Detect which cell encompasses the target text, then output its (X, Y) center coordinate. 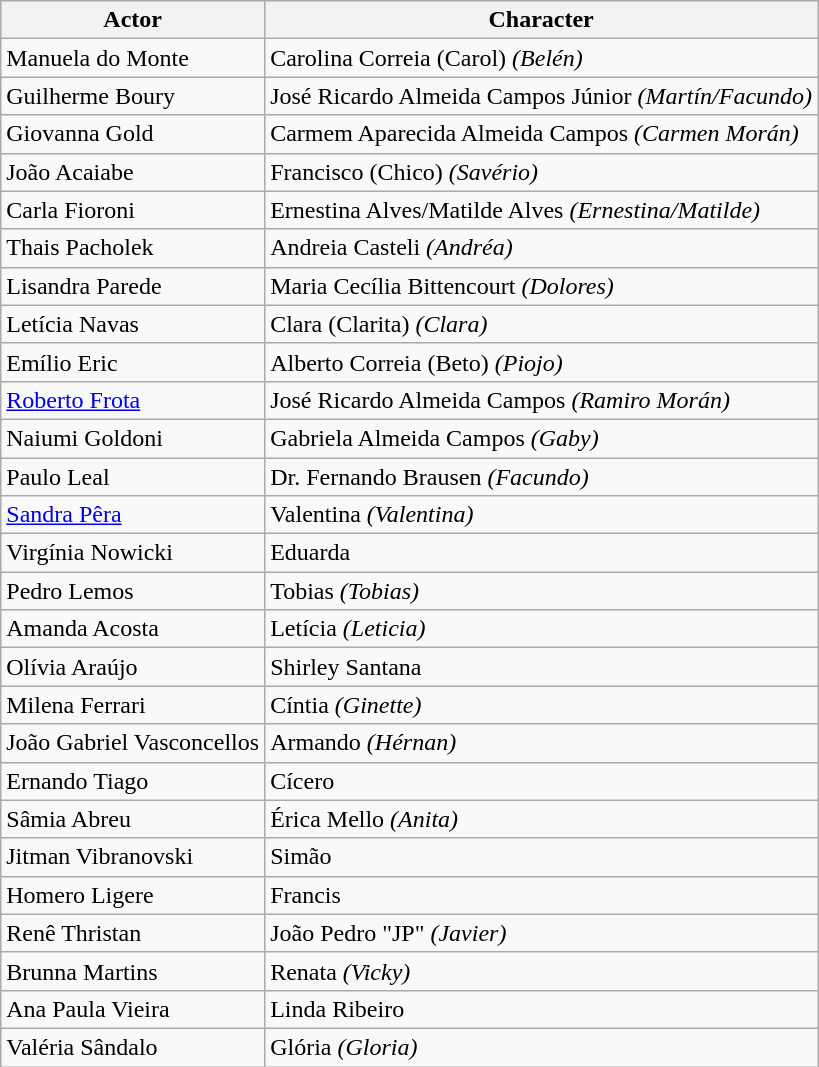
Giovanna Gold (133, 134)
Gabriela Almeida Campos (Gaby) (542, 438)
Renata (Vicky) (542, 971)
Andreia Casteli (Andréa) (542, 248)
Paulo Leal (133, 477)
Ana Paula Vieira (133, 1009)
Francisco (Chico) (Savério) (542, 172)
Guilherme Boury (133, 96)
Pedro Lemos (133, 591)
Carolina Correia (Carol) (Belén) (542, 58)
Milena Ferrari (133, 705)
João Pedro "JP" (Javier) (542, 933)
Cícero (542, 781)
João Gabriel Vasconcellos (133, 743)
Clara (Clarita) (Clara) (542, 324)
Valéria Sândalo (133, 1047)
José Ricardo Almeida Campos (Ramiro Morán) (542, 400)
Actor (133, 20)
Alberto Correia (Beto) (Piojo) (542, 362)
Ernestina Alves/Matilde Alves (Ernestina/Matilde) (542, 210)
Maria Cecília Bittencourt (Dolores) (542, 286)
Érica Mello (Anita) (542, 819)
Renê Thristan (133, 933)
Lisandra Parede (133, 286)
Eduarda (542, 553)
Jitman Vibranovski (133, 857)
Sandra Pêra (133, 515)
Ernando Tiago (133, 781)
Carla Fioroni (133, 210)
Valentina (Valentina) (542, 515)
Naiumi Goldoni (133, 438)
Simão (542, 857)
João Acaiabe (133, 172)
Glória (Gloria) (542, 1047)
Armando (Hérnan) (542, 743)
Sâmia Abreu (133, 819)
Olívia Araújo (133, 667)
Emílio Eric (133, 362)
Letícia (Leticia) (542, 629)
Brunna Martins (133, 971)
Shirley Santana (542, 667)
Manuela do Monte (133, 58)
Carmem Aparecida Almeida Campos (Carmen Morán) (542, 134)
Virgínia Nowicki (133, 553)
José Ricardo Almeida Campos Júnior (Martín/Facundo) (542, 96)
Francis (542, 895)
Roberto Frota (133, 400)
Thais Pacholek (133, 248)
Homero Ligere (133, 895)
Linda Ribeiro (542, 1009)
Cíntia (Ginette) (542, 705)
Letícia Navas (133, 324)
Dr. Fernando Brausen (Facundo) (542, 477)
Amanda Acosta (133, 629)
Character (542, 20)
Tobias (Tobias) (542, 591)
